For the text-containing cell, return its midpoint in [x, y] coordinate format. 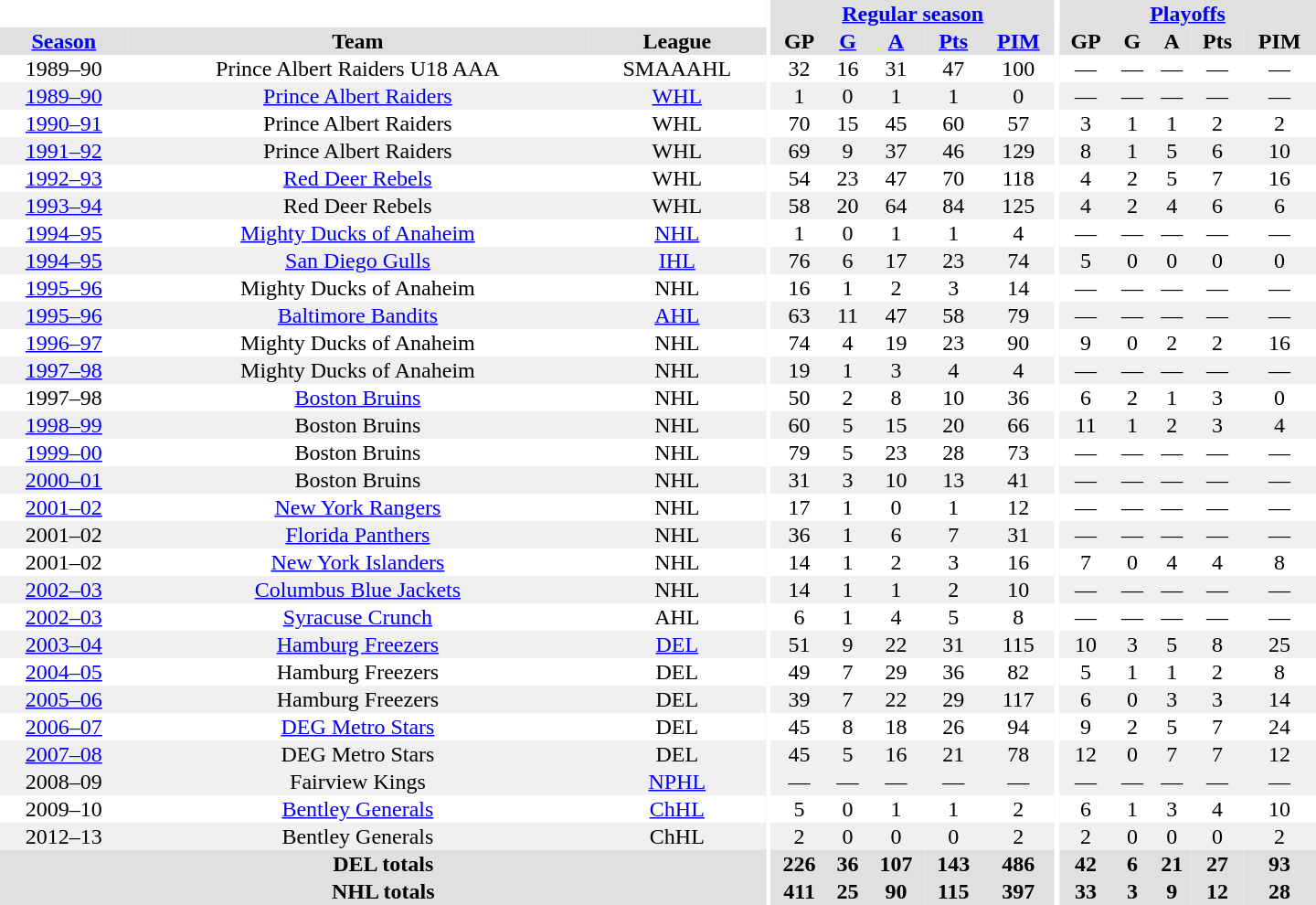
1992–93 [64, 178]
100 [1018, 69]
46 [954, 151]
51 [799, 644]
2003–04 [64, 644]
125 [1018, 206]
69 [799, 151]
82 [1018, 672]
64 [896, 206]
Regular season [912, 14]
13 [954, 480]
41 [1018, 480]
Florida Panthers [358, 535]
San Diego Gulls [358, 261]
Syracuse Crunch [358, 617]
37 [896, 151]
66 [1018, 425]
Prince Albert Raiders U18 AAA [358, 69]
118 [1018, 178]
1990–91 [64, 123]
1996–97 [64, 343]
57 [1018, 123]
107 [896, 864]
NHL totals [383, 891]
27 [1217, 864]
39 [799, 699]
IHL [676, 261]
2008–09 [64, 782]
NPHL [676, 782]
2012–13 [64, 836]
Baltimore Bandits [358, 315]
Playoffs [1188, 14]
Columbus Blue Jackets [358, 590]
117 [1018, 699]
1991–92 [64, 151]
129 [1018, 151]
26 [954, 727]
143 [954, 864]
73 [1018, 452]
24 [1279, 727]
94 [1018, 727]
49 [799, 672]
2004–05 [64, 672]
93 [1279, 864]
2005–06 [64, 699]
486 [1018, 864]
2006–07 [64, 727]
New York Islanders [358, 562]
32 [799, 69]
54 [799, 178]
2000–01 [64, 480]
1999–00 [64, 452]
Season [64, 41]
84 [954, 206]
Team [358, 41]
SMAAAHL [676, 69]
76 [799, 261]
Fairview Kings [358, 782]
63 [799, 315]
New York Rangers [358, 507]
18 [896, 727]
397 [1018, 891]
411 [799, 891]
42 [1086, 864]
1993–94 [64, 206]
226 [799, 864]
78 [1018, 754]
2007–08 [64, 754]
League [676, 41]
1998–99 [64, 425]
2009–10 [64, 809]
DEL totals [383, 864]
33 [1086, 891]
50 [799, 398]
